Return the [X, Y] coordinate for the center point of the cell that contains the specified text.  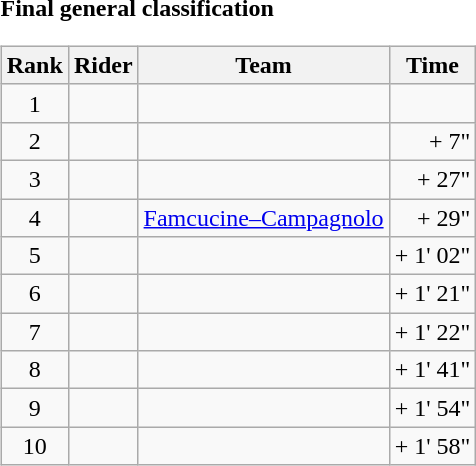
5 [34, 256]
1 [34, 103]
Rider [103, 65]
Team [264, 65]
8 [34, 370]
+ 1' 54" [432, 408]
Time [432, 65]
Famcucine–Campagnolo [264, 217]
+ 29" [432, 217]
+ 1' 41" [432, 370]
+ 1' 21" [432, 294]
+ 1' 58" [432, 446]
Rank [34, 65]
2 [34, 141]
3 [34, 179]
6 [34, 294]
10 [34, 446]
9 [34, 408]
+ 27" [432, 179]
7 [34, 332]
+ 1' 02" [432, 256]
+ 7" [432, 141]
4 [34, 217]
+ 1' 22" [432, 332]
